Locate the cell with the specified text and output its [X, Y] center coordinate. 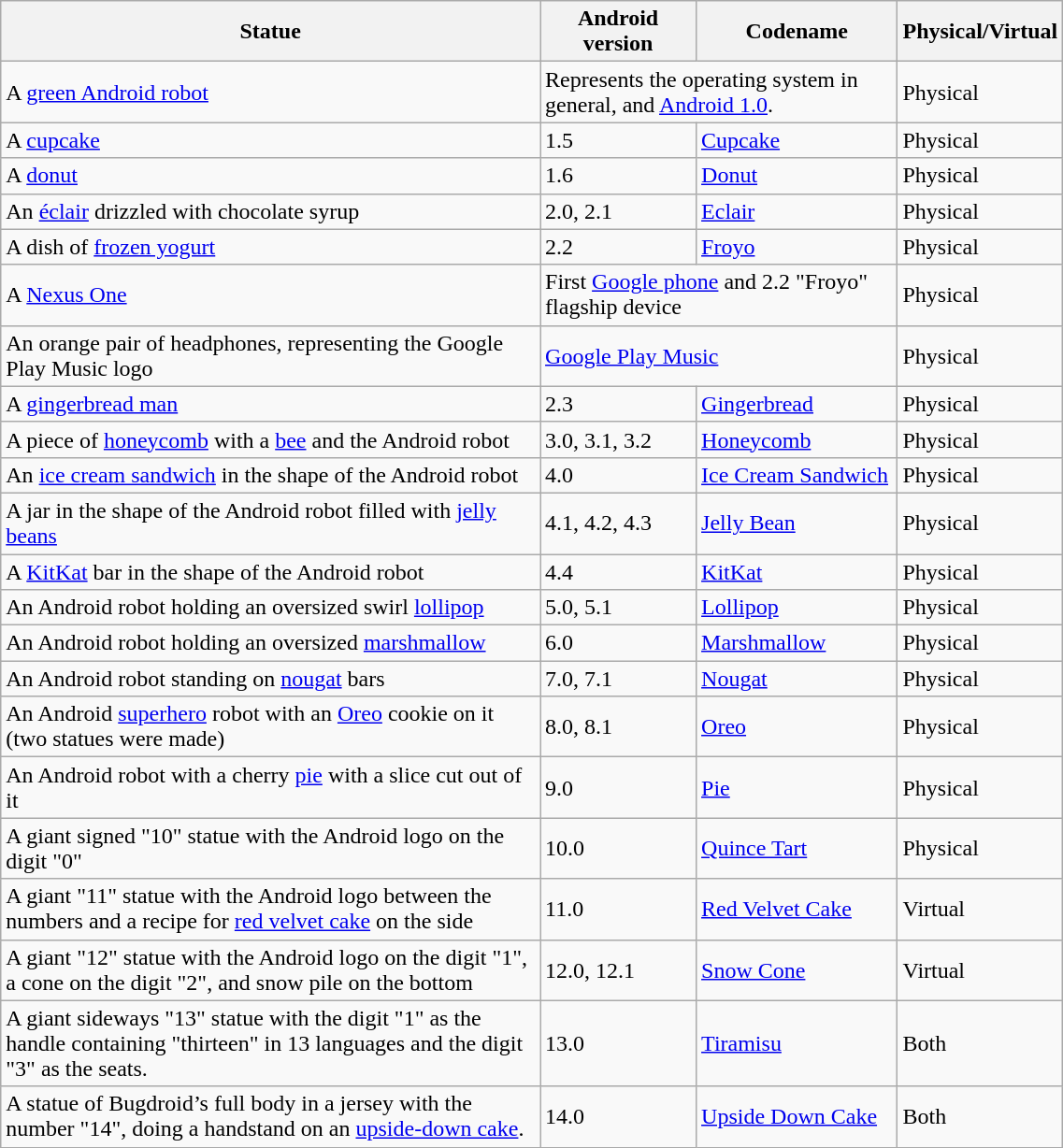
Tiramisu [797, 1043]
An Android robot holding an oversized swirl lollipop [271, 608]
9.0 [619, 787]
An Android superhero robot with an Oreo cookie on it (two statues were made) [271, 727]
13.0 [619, 1043]
Nougat [797, 679]
11.0 [619, 909]
10.0 [619, 849]
A giant "11" statue with the Android logo between the numbers and a recipe for red velvet cake on the side [271, 909]
Lollipop [797, 608]
7.0, 7.1 [619, 679]
A green Android robot [271, 92]
Eclair [797, 211]
3.0, 3.1, 3.2 [619, 439]
An Android robot standing on nougat bars [271, 679]
8.0, 8.1 [619, 727]
Physical/Virtual [980, 32]
Statue [271, 32]
Cupcake [797, 140]
A statue of Bugdroid’s full body in a jersey with the number "14", doing a handstand on an upside-down cake. [271, 1116]
1.5 [619, 140]
KitKat [797, 571]
2.2 [619, 247]
A piece of honeycomb with a bee and the Android robot [271, 439]
5.0, 5.1 [619, 608]
Upside Down Cake [797, 1116]
Oreo [797, 727]
A KitKat bar in the shape of the Android robot [271, 571]
An Android robot with a cherry pie with a slice cut out of it [271, 787]
Android version [619, 32]
Honeycomb [797, 439]
Ice Cream Sandwich [797, 475]
Pie [797, 787]
6.0 [619, 643]
An éclair drizzled with chocolate syrup [271, 211]
Snow Cone [797, 970]
First Google phone and 2.2 "Froyo" flagship device [719, 295]
A gingerbread man [271, 404]
A dish of frozen yogurt [271, 247]
12.0, 12.1 [619, 970]
Froyo [797, 247]
4.0 [619, 475]
An Android robot holding an oversized marshmallow [271, 643]
14.0 [619, 1116]
Marshmallow [797, 643]
Codename [797, 32]
4.4 [619, 571]
A giant signed "10" statue with the Android logo on the digit "0" [271, 849]
2.3 [619, 404]
An orange pair of headphones, representing the Google Play Music logo [271, 355]
4.1, 4.2, 4.3 [619, 524]
A giant "12" statue with the Android logo on the digit "1", a cone on the digit "2", and snow pile on the bottom [271, 970]
An ice cream sandwich in the shape of the Android robot [271, 475]
Quince Tart [797, 849]
A giant sideways "13" statue with the digit "1" as the handle containing "thirteen" in 13 languages and the digit "3" as the seats. [271, 1043]
Donut [797, 176]
1.6 [619, 176]
A donut [271, 176]
A Nexus One [271, 295]
Gingerbread [797, 404]
Jelly Bean [797, 524]
A cupcake [271, 140]
Represents the operating system in general, and Android 1.0. [719, 92]
Red Velvet Cake [797, 909]
2.0, 2.1 [619, 211]
A jar in the shape of the Android robot filled with jelly beans [271, 524]
Google Play Music [719, 355]
